Provide the [X, Y] coordinate of the cell's center where the given text is located.  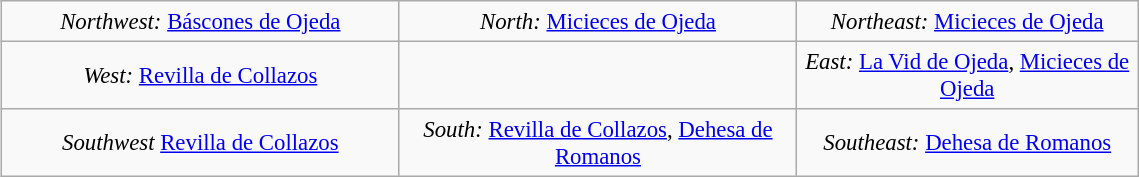
North: Micieces de Ojeda [598, 21]
East: La Vid de Ojeda, Micieces de Ojeda [968, 75]
Northwest: Báscones de Ojeda [201, 21]
South: Revilla de Collazos, Dehesa de Romanos [598, 143]
West: Revilla de Collazos [201, 75]
Southwest Revilla de Collazos [201, 143]
Northeast: Micieces de Ojeda [968, 21]
Southeast: Dehesa de Romanos [968, 143]
